Output the [x, y] coordinate of the center of the cell containing the given text.  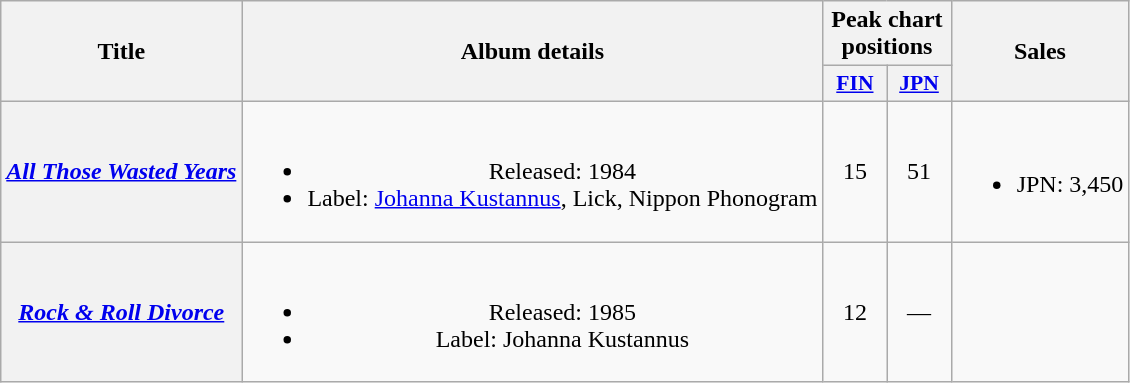
Sales [1040, 52]
15 [855, 171]
Released: 1984Label: Johanna Kustannus, Lick, Nippon Phonogram [532, 171]
— [919, 312]
51 [919, 171]
FIN [855, 84]
JPN [919, 84]
12 [855, 312]
Title [122, 52]
Album details [532, 52]
Rock & Roll Divorce [122, 312]
Peak chart positions [887, 34]
All Those Wasted Years [122, 171]
JPN: 3,450 [1040, 171]
Released: 1985Label: Johanna Kustannus [532, 312]
